Provide the (x, y) coordinate of the cell's center where the given text is located.  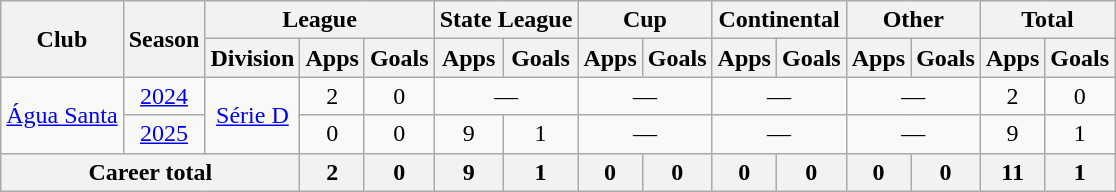
Água Santa (62, 115)
Continental (779, 20)
Club (62, 39)
State League (506, 20)
League (320, 20)
Other (913, 20)
Série D (252, 115)
Career total (150, 172)
Cup (645, 20)
2024 (164, 96)
Season (164, 39)
2025 (164, 134)
11 (1012, 172)
Total (1047, 20)
Division (252, 58)
